For the text-containing cell, return its midpoint in [X, Y] coordinate format. 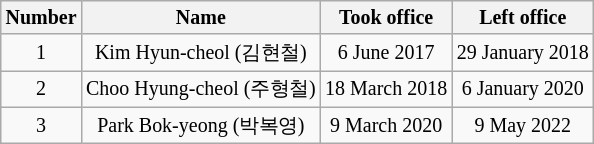
2 [42, 89]
1 [42, 53]
6 January 2020 [523, 89]
6 June 2017 [386, 53]
9 March 2020 [386, 125]
18 March 2018 [386, 89]
Left office [523, 18]
Name [200, 18]
3 [42, 125]
Kim Hyun-cheol (김현철) [200, 53]
Took office [386, 18]
Park Bok-yeong (박복영) [200, 125]
Number [42, 18]
Choo Hyung-cheol (주형철) [200, 89]
29 January 2018 [523, 53]
9 May 2022 [523, 125]
